Scan for the cell matching the given text and deliver its (x, y) coordinate at center. 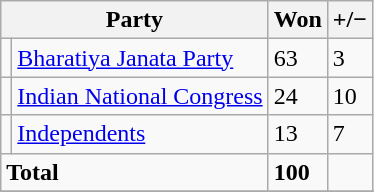
100 (298, 172)
Total (134, 172)
7 (350, 134)
Bharatiya Janata Party (140, 58)
Indian National Congress (140, 96)
Party (134, 20)
63 (298, 58)
13 (298, 134)
Independents (140, 134)
Won (298, 20)
10 (350, 96)
3 (350, 58)
24 (298, 96)
+/− (350, 20)
